Locate the cell with the specified text and output its (X, Y) center coordinate. 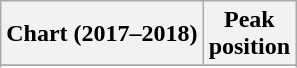
Peakposition (249, 34)
Chart (2017–2018) (102, 34)
